Return the (X, Y) coordinate for the center point of the cell that contains the specified text.  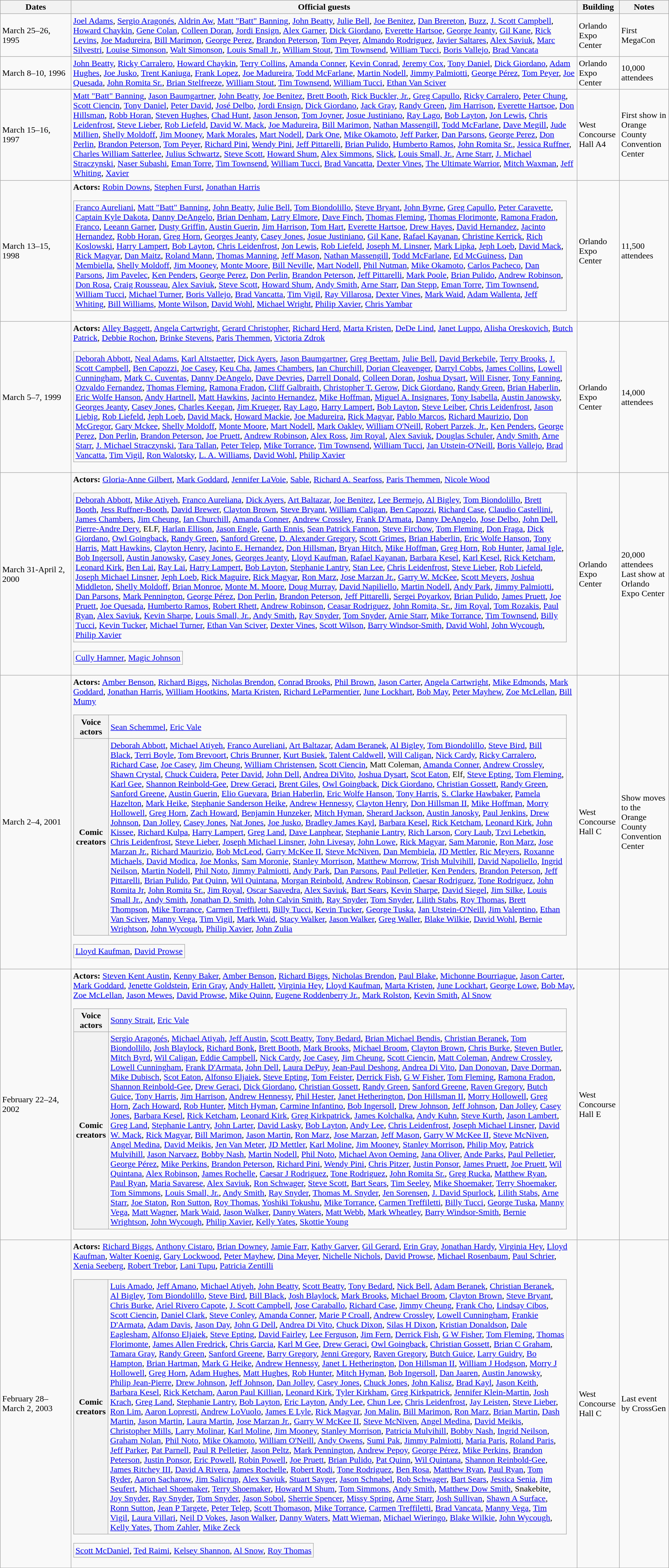
Official guests (324, 7)
March 31-April 2, 2000 (36, 574)
West Concourse Hall A4 (598, 135)
Lloyd Kaufman, David Prowse (129, 951)
14,000 attendees (644, 397)
Last event by CrossGen (644, 1404)
Dates (36, 7)
Sonny Strait, Eric Vale (337, 1020)
First show in Orange County Convention Center (644, 135)
Notes (644, 7)
March 13–15, 1998 (36, 251)
10,000 attendees (644, 73)
West Concourse Hall E (598, 1104)
Sean Schemmel, Eric Vale (337, 727)
February 22–24, 2002 (36, 1104)
First MegaCon (644, 35)
March 15–16, 1997 (36, 135)
February 28–March 2, 2003 (36, 1404)
March 2–4, 2001 (36, 822)
11,500 attendees (644, 251)
Building (598, 7)
20,000 attendees Last show at Orlando Expo Center (644, 574)
Show moves to the Orange County Convention Center (644, 822)
March 5–7, 1999 (36, 397)
Cully Hamner, Magic Johnson (128, 658)
March 25–26, 1995 (36, 35)
March 8–10, 1996 (36, 73)
Scott McDaniel, Ted Raimi, Kelsey Shannon, Al Snow, Roy Thomas (194, 1550)
